For the text-containing cell, return its midpoint in (X, Y) coordinate format. 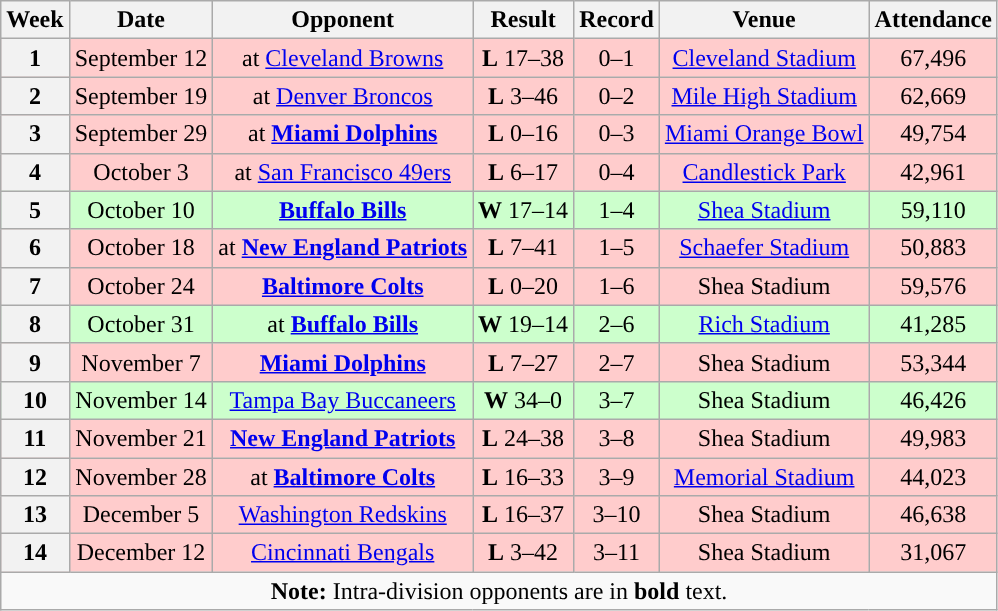
3–8 (617, 438)
L 7–27 (524, 362)
November 28 (141, 477)
2 (35, 96)
L 6–17 (524, 172)
L 16–33 (524, 477)
1–5 (617, 248)
Memorial Stadium (764, 477)
Note: Intra-division opponents are in bold text. (500, 591)
October 31 (141, 324)
49,983 (933, 438)
Tampa Bay Buccaneers (343, 400)
November 21 (141, 438)
3–7 (617, 400)
3–9 (617, 477)
59,576 (933, 286)
October 10 (141, 210)
0–2 (617, 96)
W 34–0 (524, 400)
Rich Stadium (764, 324)
Cleveland Stadium (764, 58)
October 24 (141, 286)
September 29 (141, 134)
Buffalo Bills (343, 210)
Washington Redskins (343, 515)
Attendance (933, 20)
13 (35, 515)
14 (35, 553)
Miami Dolphins (343, 362)
L 24–38 (524, 438)
8 (35, 324)
42,961 (933, 172)
at Baltimore Colts (343, 477)
1 (35, 58)
3–10 (617, 515)
September 19 (141, 96)
9 (35, 362)
at Denver Broncos (343, 96)
11 (35, 438)
Venue (764, 20)
L 7–41 (524, 248)
at New England Patriots (343, 248)
2–6 (617, 324)
59,110 (933, 210)
at Cleveland Browns (343, 58)
at Miami Dolphins (343, 134)
31,067 (933, 553)
0–1 (617, 58)
7 (35, 286)
3 (35, 134)
2–7 (617, 362)
L 0–20 (524, 286)
December 12 (141, 553)
3–11 (617, 553)
12 (35, 477)
44,023 (933, 477)
September 12 (141, 58)
Mile High Stadium (764, 96)
5 (35, 210)
6 (35, 248)
October 3 (141, 172)
Opponent (343, 20)
10 (35, 400)
November 7 (141, 362)
L 3–46 (524, 96)
at Buffalo Bills (343, 324)
Miami Orange Bowl (764, 134)
W 19–14 (524, 324)
December 5 (141, 515)
Candlestick Park (764, 172)
W 17–14 (524, 210)
Cincinnati Bengals (343, 553)
New England Patriots (343, 438)
50,883 (933, 248)
Week (35, 20)
62,669 (933, 96)
1–6 (617, 286)
Record (617, 20)
46,638 (933, 515)
October 18 (141, 248)
49,754 (933, 134)
4 (35, 172)
Result (524, 20)
46,426 (933, 400)
Date (141, 20)
L 3–42 (524, 553)
Baltimore Colts (343, 286)
41,285 (933, 324)
at San Francisco 49ers (343, 172)
Schaefer Stadium (764, 248)
67,496 (933, 58)
L 17–38 (524, 58)
November 14 (141, 400)
1–4 (617, 210)
0–4 (617, 172)
0–3 (617, 134)
L 16–37 (524, 515)
53,344 (933, 362)
L 0–16 (524, 134)
